Find where the given text appears and provide that cell's center as (x, y) coordinate. 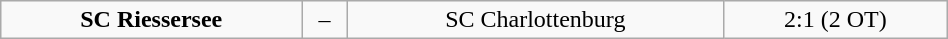
SC Charlottenburg (535, 20)
– (324, 20)
2:1 (2 OT) (835, 20)
SC Riessersee (152, 20)
